Find where the given text appears and provide that cell's center as [x, y] coordinate. 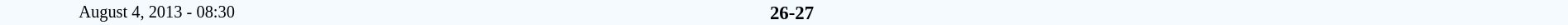
26-27 [791, 12]
August 4, 2013 - 08:30 [157, 12]
